Return the (X, Y) coordinate for the center point of the cell that contains the specified text.  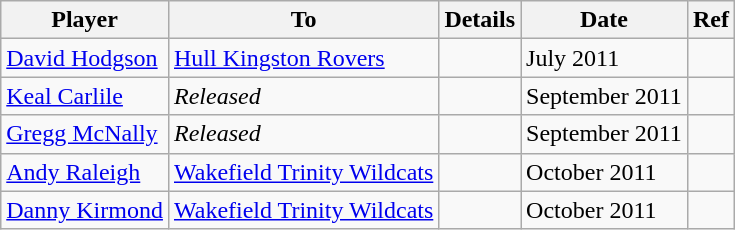
Player (85, 20)
Ref (710, 20)
To (303, 20)
Keal Carlile (85, 96)
Andy Raleigh (85, 172)
Danny Kirmond (85, 210)
July 2011 (604, 58)
Date (604, 20)
Hull Kingston Rovers (303, 58)
David Hodgson (85, 58)
Gregg McNally (85, 134)
Details (480, 20)
